Locate the cell with the specified text and output its (x, y) center coordinate. 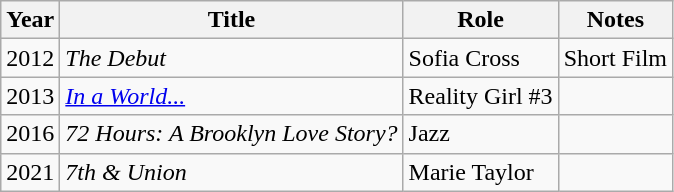
72 Hours: A Brooklyn Love Story? (232, 134)
Marie Taylor (480, 172)
2013 (30, 96)
2021 (30, 172)
Year (30, 20)
Notes (615, 20)
Role (480, 20)
2016 (30, 134)
Title (232, 20)
7th & Union (232, 172)
In a World... (232, 96)
Reality Girl #3 (480, 96)
Jazz (480, 134)
Sofia Cross (480, 58)
2012 (30, 58)
Short Film (615, 58)
The Debut (232, 58)
